Find where the given text appears and provide that cell's center as [X, Y] coordinate. 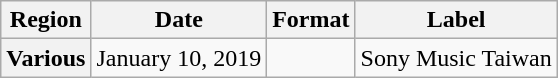
January 10, 2019 [179, 58]
Sony Music Taiwan [456, 58]
Format [311, 20]
Various [46, 58]
Date [179, 20]
Region [46, 20]
Label [456, 20]
